From the cell containing the given text, extract its center point as (X, Y) coordinate. 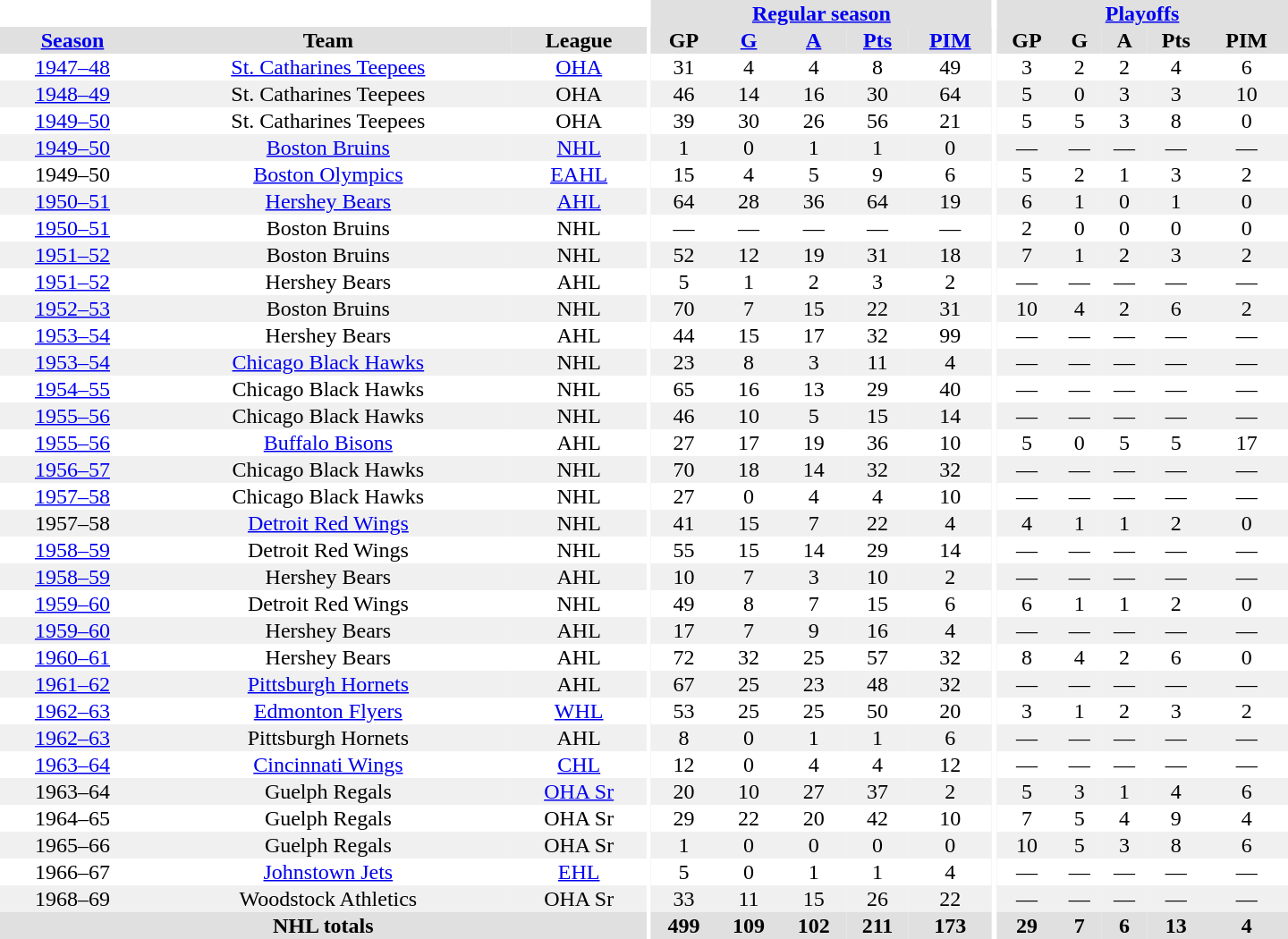
Woodstock Athletics (328, 899)
102 (814, 926)
EAHL (580, 174)
28 (750, 201)
42 (877, 818)
56 (877, 121)
67 (683, 684)
Cincinnati Wings (328, 765)
Regular season (821, 13)
CHL (580, 765)
Edmonton Flyers (328, 711)
Buffalo Bisons (328, 443)
109 (750, 926)
1968–69 (72, 899)
1954–55 (72, 389)
Boston Olympics (328, 174)
40 (950, 389)
499 (683, 926)
Season (72, 40)
211 (877, 926)
72 (683, 657)
39 (683, 121)
44 (683, 335)
48 (877, 684)
1956–57 (72, 469)
52 (683, 255)
1952–53 (72, 309)
33 (683, 899)
1961–62 (72, 684)
Johnstown Jets (328, 872)
1960–61 (72, 657)
53 (683, 711)
21 (950, 121)
1947–48 (72, 67)
1964–65 (72, 818)
1948–49 (72, 94)
37 (877, 791)
57 (877, 657)
NHL totals (324, 926)
65 (683, 389)
Team (328, 40)
EHL (580, 872)
99 (950, 335)
Playoffs (1142, 13)
41 (683, 523)
League (580, 40)
173 (950, 926)
55 (683, 550)
1966–67 (72, 872)
1965–66 (72, 845)
WHL (580, 711)
50 (877, 711)
